Determine the [x, y] coordinate at the center of the cell enclosing the given text.  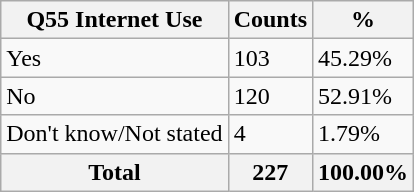
100.00% [364, 172]
4 [270, 134]
Don't know/Not stated [114, 134]
45.29% [364, 58]
Counts [270, 20]
Q55 Internet Use [114, 20]
52.91% [364, 96]
No [114, 96]
% [364, 20]
120 [270, 96]
Yes [114, 58]
103 [270, 58]
1.79% [364, 134]
Total [114, 172]
227 [270, 172]
